Output the [X, Y] coordinate of the center of the cell containing the given text.  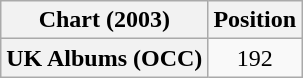
UK Albums (OCC) [104, 58]
Position [255, 20]
Chart (2003) [104, 20]
192 [255, 58]
